Return the (X, Y) coordinate for the center point of the cell that contains the specified text.  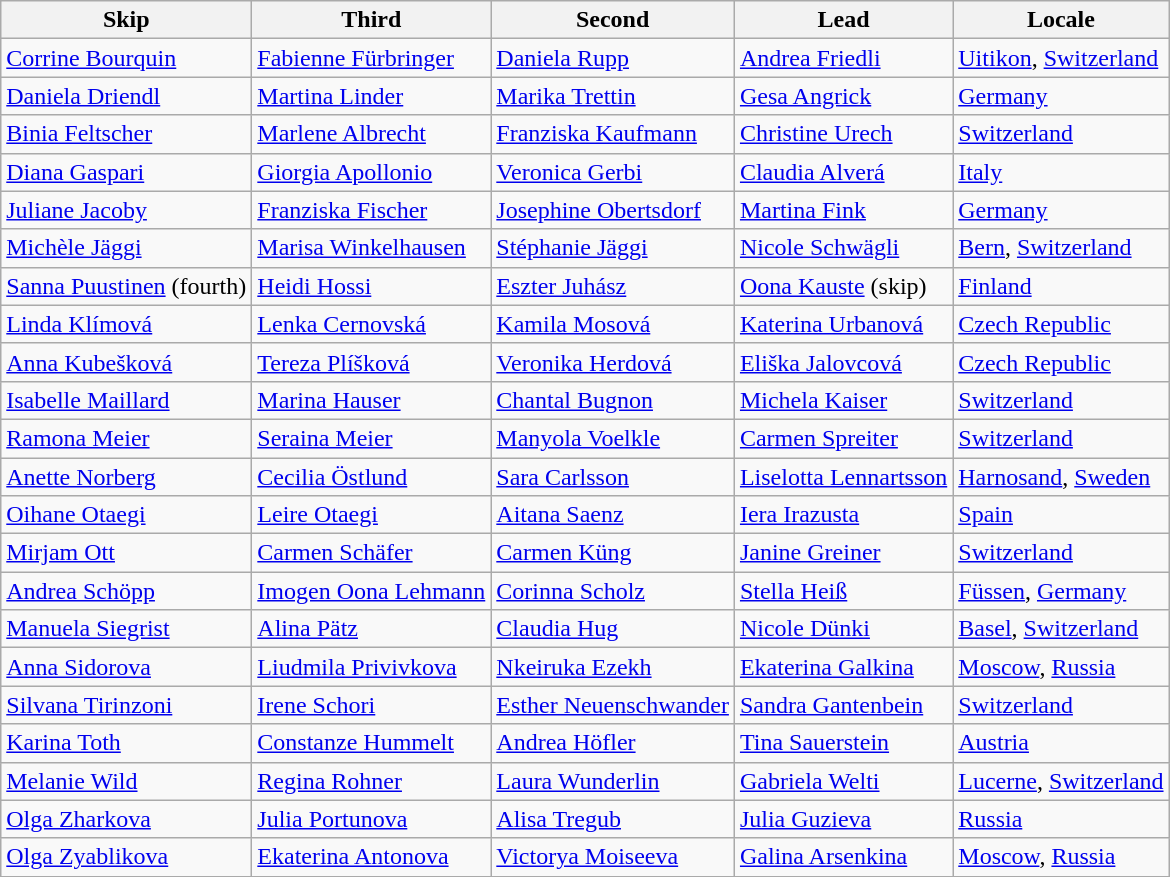
Anna Sidorova (126, 667)
Eliška Jalovcová (843, 362)
Marina Hauser (372, 400)
Seraina Meier (372, 438)
Marlene Albrecht (372, 134)
Michela Kaiser (843, 400)
Harnosand, Sweden (1061, 477)
Marika Trettin (613, 96)
Regina Rohner (372, 781)
Katerina Urbanová (843, 324)
Sanna Puustinen (fourth) (126, 286)
Diana Gaspari (126, 172)
Galina Arsenkina (843, 857)
Franziska Kaufmann (613, 134)
Imogen Oona Lehmann (372, 591)
Gabriela Welti (843, 781)
Marisa Winkelhausen (372, 248)
Tereza Plíšková (372, 362)
Josephine Obertsdorf (613, 210)
Skip (126, 20)
Russia (1061, 819)
Giorgia Apollonio (372, 172)
Manuela Siegrist (126, 629)
Second (613, 20)
Füssen, Germany (1061, 591)
Veronika Herdová (613, 362)
Locale (1061, 20)
Karina Toth (126, 743)
Andrea Friedli (843, 58)
Nicole Schwägli (843, 248)
Anette Norberg (126, 477)
Irene Schori (372, 705)
Linda Klímová (126, 324)
Leire Otaegi (372, 515)
Alina Pätz (372, 629)
Liselotta Lennartsson (843, 477)
Lead (843, 20)
Franziska Fischer (372, 210)
Manyola Voelkle (613, 438)
Carmen Küng (613, 553)
Sandra Gantenbein (843, 705)
Olga Zyablikova (126, 857)
Carmen Schäfer (372, 553)
Ekaterina Galkina (843, 667)
Veronica Gerbi (613, 172)
Oihane Otaegi (126, 515)
Uitikon, Switzerland (1061, 58)
Melanie Wild (126, 781)
Italy (1061, 172)
Iera Irazusta (843, 515)
Daniela Rupp (613, 58)
Binia Feltscher (126, 134)
Nicole Dünki (843, 629)
Bern, Switzerland (1061, 248)
Cecilia Östlund (372, 477)
Third (372, 20)
Lucerne, Switzerland (1061, 781)
Sara Carlsson (613, 477)
Corinna Scholz (613, 591)
Daniela Driendl (126, 96)
Julia Guzieva (843, 819)
Chantal Bugnon (613, 400)
Andrea Schöpp (126, 591)
Oona Kauste (skip) (843, 286)
Claudia Alverá (843, 172)
Tina Sauerstein (843, 743)
Finland (1061, 286)
Andrea Höfler (613, 743)
Janine Greiner (843, 553)
Julia Portunova (372, 819)
Heidi Hossi (372, 286)
Ekaterina Antonova (372, 857)
Anna Kubešková (126, 362)
Olga Zharkova (126, 819)
Esther Neuenschwander (613, 705)
Martina Linder (372, 96)
Christine Urech (843, 134)
Basel, Switzerland (1061, 629)
Michèle Jäggi (126, 248)
Spain (1061, 515)
Mirjam Ott (126, 553)
Aitana Saenz (613, 515)
Stella Heiß (843, 591)
Silvana Tirinzoni (126, 705)
Eszter Juhász (613, 286)
Alisa Tregub (613, 819)
Claudia Hug (613, 629)
Martina Fink (843, 210)
Lenka Cernovská (372, 324)
Laura Wunderlin (613, 781)
Fabienne Fürbringer (372, 58)
Austria (1061, 743)
Corrine Bourquin (126, 58)
Kamila Mosová (613, 324)
Gesa Angrick (843, 96)
Carmen Spreiter (843, 438)
Stéphanie Jäggi (613, 248)
Nkeiruka Ezekh (613, 667)
Constanze Hummelt (372, 743)
Liudmila Privivkova (372, 667)
Victorya Moiseeva (613, 857)
Juliane Jacoby (126, 210)
Ramona Meier (126, 438)
Isabelle Maillard (126, 400)
